Capture the cell that displays the provided text and extract its (x, y) central coordinate. 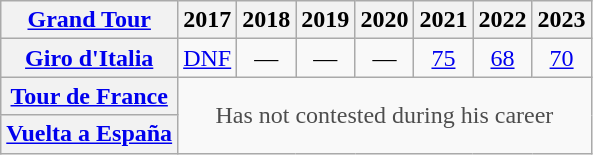
2019 (326, 20)
Tour de France (90, 96)
2021 (444, 20)
2023 (562, 20)
70 (562, 58)
Vuelta a España (90, 134)
DNF (208, 58)
2022 (502, 20)
2018 (266, 20)
Grand Tour (90, 20)
75 (444, 58)
68 (502, 58)
Has not contested during his career (384, 115)
Giro d'Italia (90, 58)
2020 (384, 20)
2017 (208, 20)
